Return the (X, Y) coordinate for the center point of the cell that contains the specified text.  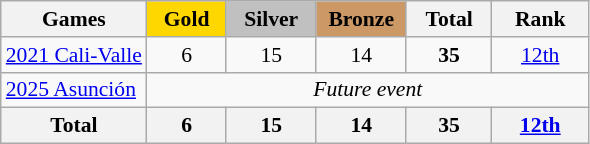
Games (74, 19)
2025 Asunción (74, 90)
Rank (540, 19)
Silver (271, 19)
Future event (368, 90)
Gold (186, 19)
Bronze (361, 19)
2021 Cali-Valle (74, 55)
